Find where the given text appears and provide that cell's center as [x, y] coordinate. 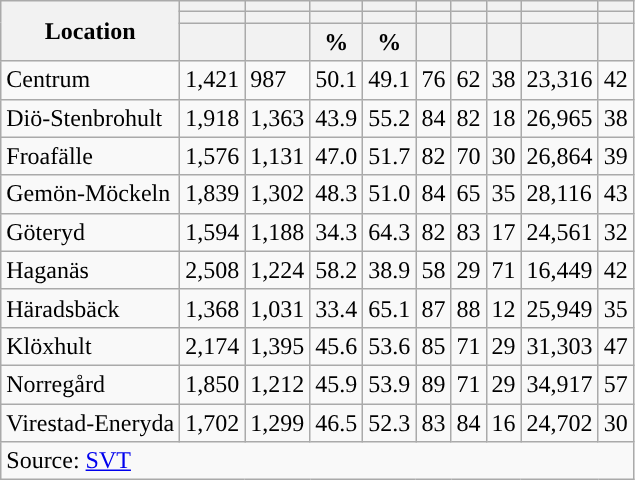
1,918 [212, 118]
53.6 [390, 346]
76 [434, 80]
26,965 [560, 118]
62 [468, 80]
34,917 [560, 384]
16 [504, 423]
26,864 [560, 156]
65 [468, 194]
87 [434, 308]
2,508 [212, 270]
48.3 [336, 194]
1,395 [278, 346]
1,839 [212, 194]
46.5 [336, 423]
53.9 [390, 384]
58.2 [336, 270]
32 [616, 232]
16,449 [560, 270]
43.9 [336, 118]
1,188 [278, 232]
12 [504, 308]
1,299 [278, 423]
49.1 [390, 80]
52.3 [390, 423]
1,131 [278, 156]
31,303 [560, 346]
Klöxhult [90, 346]
88 [468, 308]
17 [504, 232]
64.3 [390, 232]
43 [616, 194]
47 [616, 346]
38.9 [390, 270]
57 [616, 384]
Göteryd [90, 232]
1,594 [212, 232]
1,031 [278, 308]
1,702 [212, 423]
34.3 [336, 232]
18 [504, 118]
51.7 [390, 156]
Source: SVT [317, 461]
Diö-Stenbrohult [90, 118]
1,850 [212, 384]
55.2 [390, 118]
987 [278, 80]
1,212 [278, 384]
58 [434, 270]
50.1 [336, 80]
89 [434, 384]
28,116 [560, 194]
24,702 [560, 423]
45.6 [336, 346]
2,174 [212, 346]
65.1 [390, 308]
1,368 [212, 308]
23,316 [560, 80]
25,949 [560, 308]
1,576 [212, 156]
Norregård [90, 384]
85 [434, 346]
Gemön-Möckeln [90, 194]
1,302 [278, 194]
24,561 [560, 232]
70 [468, 156]
47.0 [336, 156]
Froafälle [90, 156]
33.4 [336, 308]
1,363 [278, 118]
Häradsbäck [90, 308]
1,421 [212, 80]
Virestad-Eneryda [90, 423]
Centrum [90, 80]
Haganäs [90, 270]
51.0 [390, 194]
1,224 [278, 270]
39 [616, 156]
45.9 [336, 384]
Location [90, 31]
